Capture the cell that displays the provided text and extract its (X, Y) central coordinate. 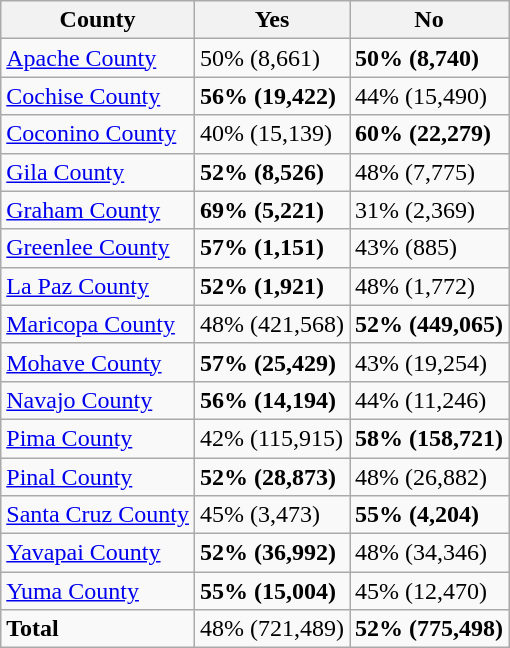
Navajo County (98, 400)
Pinal County (98, 477)
50% (8,661) (272, 58)
57% (1,151) (272, 248)
45% (12,470) (430, 591)
Yuma County (98, 591)
55% (4,204) (430, 515)
40% (15,139) (272, 134)
48% (7,775) (430, 172)
Maricopa County (98, 324)
48% (26,882) (430, 477)
52% (775,498) (430, 629)
60% (22,279) (430, 134)
Yes (272, 20)
43% (885) (430, 248)
Graham County (98, 210)
Yavapai County (98, 553)
56% (14,194) (272, 400)
Mohave County (98, 362)
Santa Cruz County (98, 515)
50% (8,740) (430, 58)
Apache County (98, 58)
Gila County (98, 172)
48% (721,489) (272, 629)
44% (11,246) (430, 400)
Cochise County (98, 96)
52% (8,526) (272, 172)
La Paz County (98, 286)
Coconino County (98, 134)
48% (1,772) (430, 286)
52% (28,873) (272, 477)
Greenlee County (98, 248)
Total (98, 629)
69% (5,221) (272, 210)
County (98, 20)
45% (3,473) (272, 515)
48% (421,568) (272, 324)
44% (15,490) (430, 96)
31% (2,369) (430, 210)
52% (36,992) (272, 553)
56% (19,422) (272, 96)
52% (1,921) (272, 286)
43% (19,254) (430, 362)
Pima County (98, 438)
55% (15,004) (272, 591)
48% (34,346) (430, 553)
No (430, 20)
52% (449,065) (430, 324)
42% (115,915) (272, 438)
57% (25,429) (272, 362)
58% (158,721) (430, 438)
